Extract the (x, y) coordinate from the center of the cell holding the provided text.  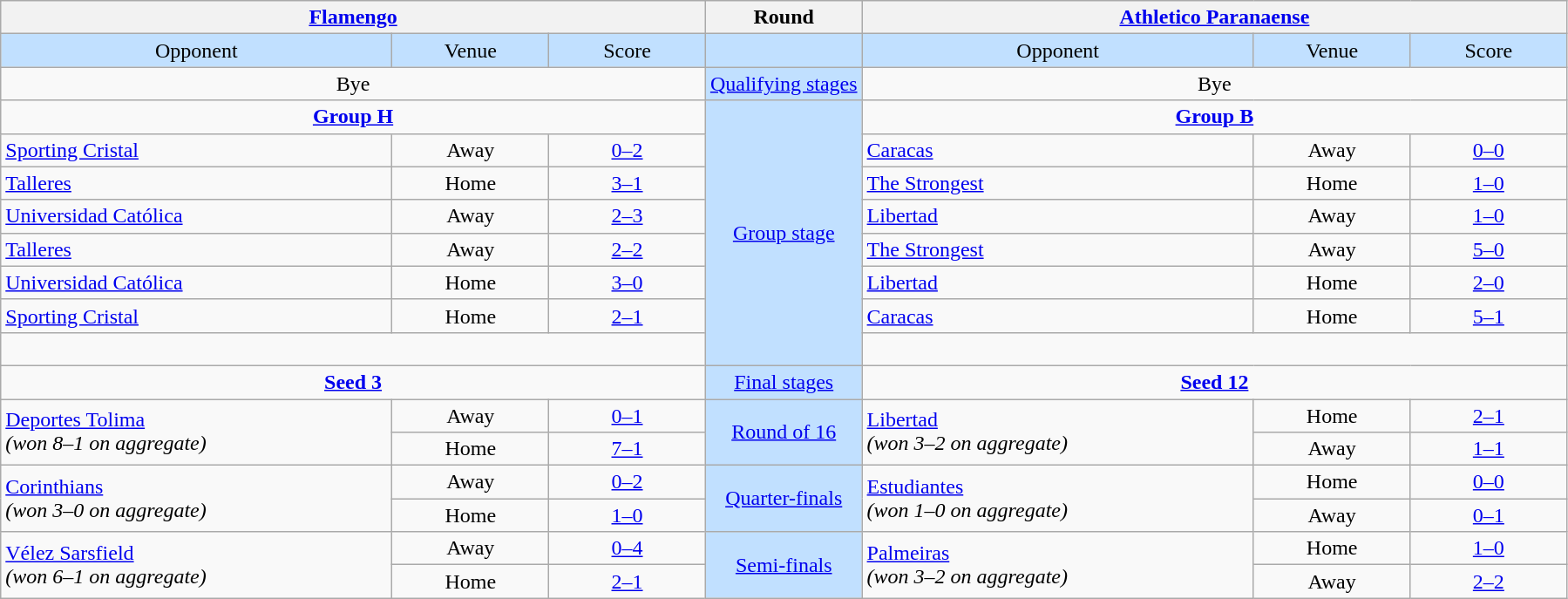
Flamengo (354, 17)
Group B (1215, 117)
Quarter-finals (784, 499)
7–1 (628, 449)
1–1 (1489, 449)
2–3 (628, 216)
Deportes Tolima(won 8–1 on aggregate) (197, 432)
3–0 (628, 282)
Semi-finals (784, 565)
Libertad(won 3–2 on aggregate) (1058, 432)
Seed 12 (1215, 382)
Corinthians(won 3–0 on aggregate) (197, 499)
2–0 (1489, 282)
Group stage (784, 233)
Qualifying stages (784, 84)
5–1 (1489, 316)
Round (784, 17)
Estudiantes(won 1–0 on aggregate) (1058, 499)
Seed 3 (354, 382)
Vélez Sarsfield(won 6–1 on aggregate) (197, 565)
5–0 (1489, 249)
3–1 (628, 183)
0–4 (628, 548)
Athletico Paranaense (1215, 17)
Group H (354, 117)
Palmeiras(won 3–2 on aggregate) (1058, 565)
Round of 16 (784, 432)
Final stages (784, 382)
